Determine the (X, Y) coordinate at the center of the cell enclosing the given text.  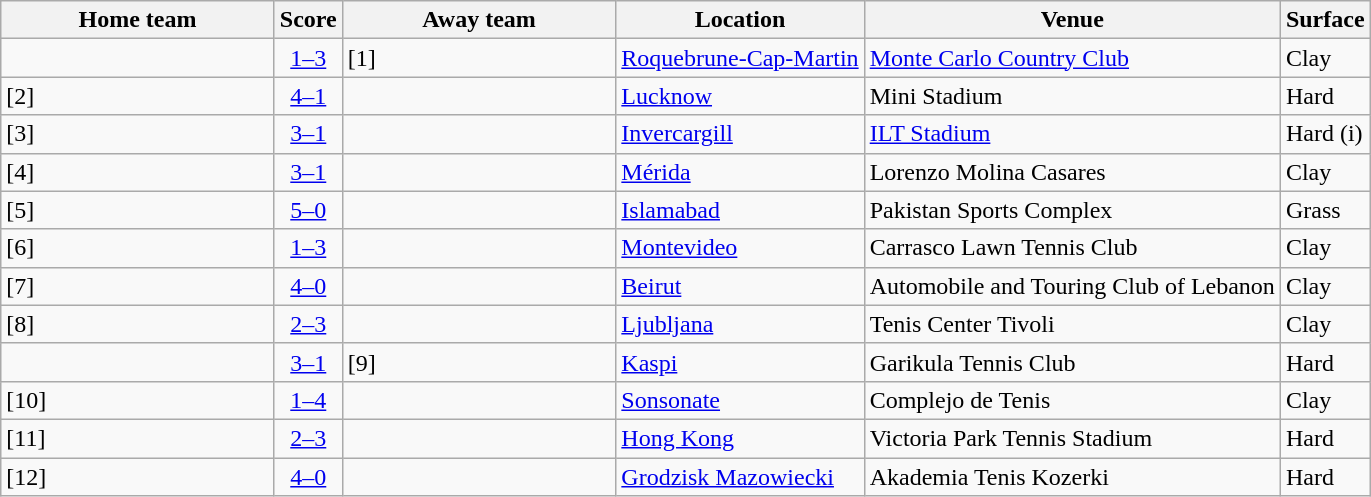
[9] (479, 362)
Invercargill (740, 134)
Carrasco Lawn Tennis Club (1072, 248)
Garikula Tennis Club (1072, 362)
[1] (479, 58)
Hard (i) (1325, 134)
Islamabad (740, 210)
Victoria Park Tennis Stadium (1072, 438)
Home team (138, 20)
Tenis Center Tivoli (1072, 324)
[12] (138, 477)
Beirut (740, 286)
Automobile and Touring Club of Lebanon (1072, 286)
Akademia Tenis Kozerki (1072, 477)
Surface (1325, 20)
ILT Stadium (1072, 134)
[5] (138, 210)
1–4 (308, 400)
4–1 (308, 96)
Score (308, 20)
Lorenzo Molina Casares (1072, 172)
[7] (138, 286)
Venue (1072, 20)
Kaspi (740, 362)
Lucknow (740, 96)
[2] (138, 96)
Location (740, 20)
Grodzisk Mazowiecki (740, 477)
Away team (479, 20)
Mini Stadium (1072, 96)
Hong Kong (740, 438)
Pakistan Sports Complex (1072, 210)
Monte Carlo Country Club (1072, 58)
Montevideo (740, 248)
Ljubljana (740, 324)
[4] (138, 172)
[6] (138, 248)
Complejo de Tenis (1072, 400)
Mérida (740, 172)
[8] (138, 324)
Roquebrune-Cap-Martin (740, 58)
5–0 (308, 210)
[3] (138, 134)
[10] (138, 400)
[11] (138, 438)
Sonsonate (740, 400)
Grass (1325, 210)
